Capture the cell that displays the provided text and extract its [x, y] central coordinate. 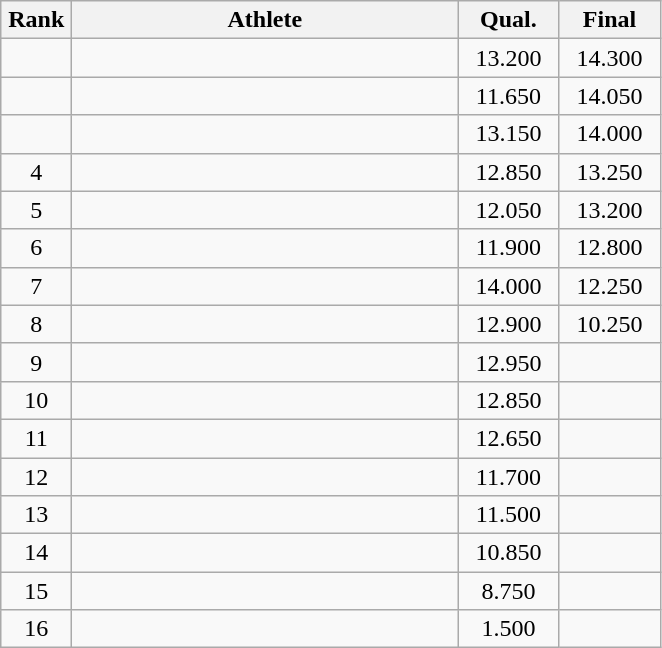
15 [36, 591]
Rank [36, 20]
11.500 [508, 515]
4 [36, 172]
6 [36, 248]
8.750 [508, 591]
10 [36, 400]
9 [36, 362]
8 [36, 324]
14.300 [610, 58]
12.950 [508, 362]
14.050 [610, 96]
12.650 [508, 438]
Qual. [508, 20]
10.250 [610, 324]
12.900 [508, 324]
13.250 [610, 172]
5 [36, 210]
14 [36, 553]
12.800 [610, 248]
11.650 [508, 96]
16 [36, 629]
13.150 [508, 134]
12.250 [610, 286]
10.850 [508, 553]
12 [36, 477]
13 [36, 515]
11.900 [508, 248]
11.700 [508, 477]
7 [36, 286]
11 [36, 438]
1.500 [508, 629]
Athlete [265, 20]
12.050 [508, 210]
Final [610, 20]
